Scan for the cell matching the given text and deliver its (x, y) coordinate at center. 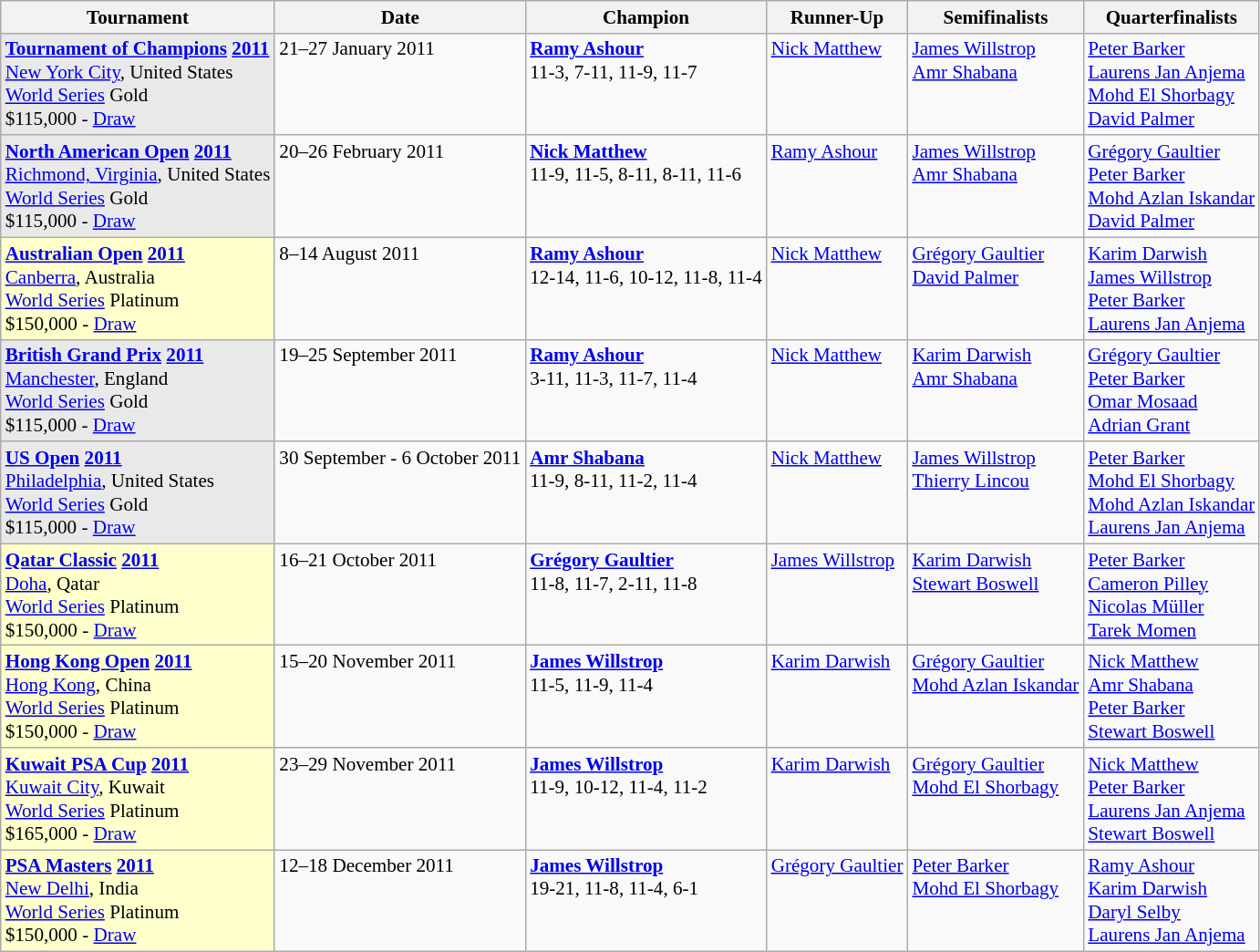
Karim Darwish Amr Shabana (996, 390)
Grégory Gaultier Mohd Azlan Iskandar (996, 697)
Karim Darwish Stewart Boswell (996, 595)
8–14 August 2011 (399, 288)
James Willstrop19-21, 11-8, 11-4, 6-1 (645, 901)
Qatar Classic 2011 Doha, QatarWorld Series Platinum$150,000 - Draw (139, 595)
Ramy Ashour3-11, 11-3, 11-7, 11-4 (645, 390)
Nick Matthew Peter Barker Laurens Jan Anjema Stewart Boswell (1171, 799)
Ramy Ashour11-3, 7-11, 11-9, 11-7 (645, 84)
20–26 February 2011 (399, 186)
Kuwait PSA Cup 2011 Kuwait City, KuwaitWorld Series Platinum$165,000 - Draw (139, 799)
Peter Barker Laurens Jan Anjema Mohd El Shorbagy David Palmer (1171, 84)
James Willstrop11-5, 11-9, 11-4 (645, 697)
North American Open 2011 Richmond, Virginia, United StatesWorld Series Gold$115,000 - Draw (139, 186)
Tournament of Champions 2011 New York City, United StatesWorld Series Gold$115,000 - Draw (139, 84)
15–20 November 2011 (399, 697)
Runner-Up (837, 16)
Nick Matthew11-9, 11-5, 8-11, 8-11, 11-6 (645, 186)
Champion (645, 16)
30 September - 6 October 2011 (399, 492)
Grégory Gaultier (837, 901)
Ramy Ashour Karim Darwish Daryl Selby Laurens Jan Anjema (1171, 901)
Grégory Gaultier Mohd El Shorbagy (996, 799)
19–25 September 2011 (399, 390)
James Willstrop Thierry Lincou (996, 492)
British Grand Prix 2011 Manchester, EnglandWorld Series Gold$115,000 - Draw (139, 390)
Grégory Gaultier Peter Barker Mohd Azlan Iskandar David Palmer (1171, 186)
James Willstrop11-9, 10-12, 11-4, 11-2 (645, 799)
Peter Barker Cameron Pilley Nicolas Müller Tarek Momen (1171, 595)
21–27 January 2011 (399, 84)
Grégory Gaultier David Palmer (996, 288)
US Open 2011 Philadelphia, United StatesWorld Series Gold$115,000 - Draw (139, 492)
Date (399, 16)
Karim Darwish James Willstrop Peter Barker Laurens Jan Anjema (1171, 288)
James Willstrop (837, 595)
Hong Kong Open 2011 Hong Kong, ChinaWorld Series Platinum$150,000 - Draw (139, 697)
23–29 November 2011 (399, 799)
12–18 December 2011 (399, 901)
Peter Barker Mohd El Shorbagy (996, 901)
Peter Barker Mohd El Shorbagy Mohd Azlan Iskandar Laurens Jan Anjema (1171, 492)
Grégory Gaultier Peter Barker Omar Mosaad Adrian Grant (1171, 390)
Amr Shabana11-9, 8-11, 11-2, 11-4 (645, 492)
Semifinalists (996, 16)
Ramy Ashour12-14, 11-6, 10-12, 11-8, 11-4 (645, 288)
16–21 October 2011 (399, 595)
Grégory Gaultier11-8, 11-7, 2-11, 11-8 (645, 595)
Quarterfinalists (1171, 16)
Nick Matthew Amr Shabana Peter Barker Stewart Boswell (1171, 697)
Australian Open 2011 Canberra, AustraliaWorld Series Platinum$150,000 - Draw (139, 288)
Tournament (139, 16)
Ramy Ashour (837, 186)
PSA Masters 2011 New Delhi, IndiaWorld Series Platinum$150,000 - Draw (139, 901)
